Locate the cell with the specified text and output its [x, y] center coordinate. 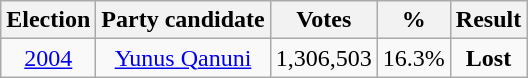
Yunus Qanuni [183, 58]
% [414, 20]
Lost [488, 58]
Votes [324, 20]
Result [488, 20]
Party candidate [183, 20]
Election [48, 20]
1,306,503 [324, 58]
16.3% [414, 58]
2004 [48, 58]
